Scan for the cell matching the given text and deliver its (x, y) coordinate at center. 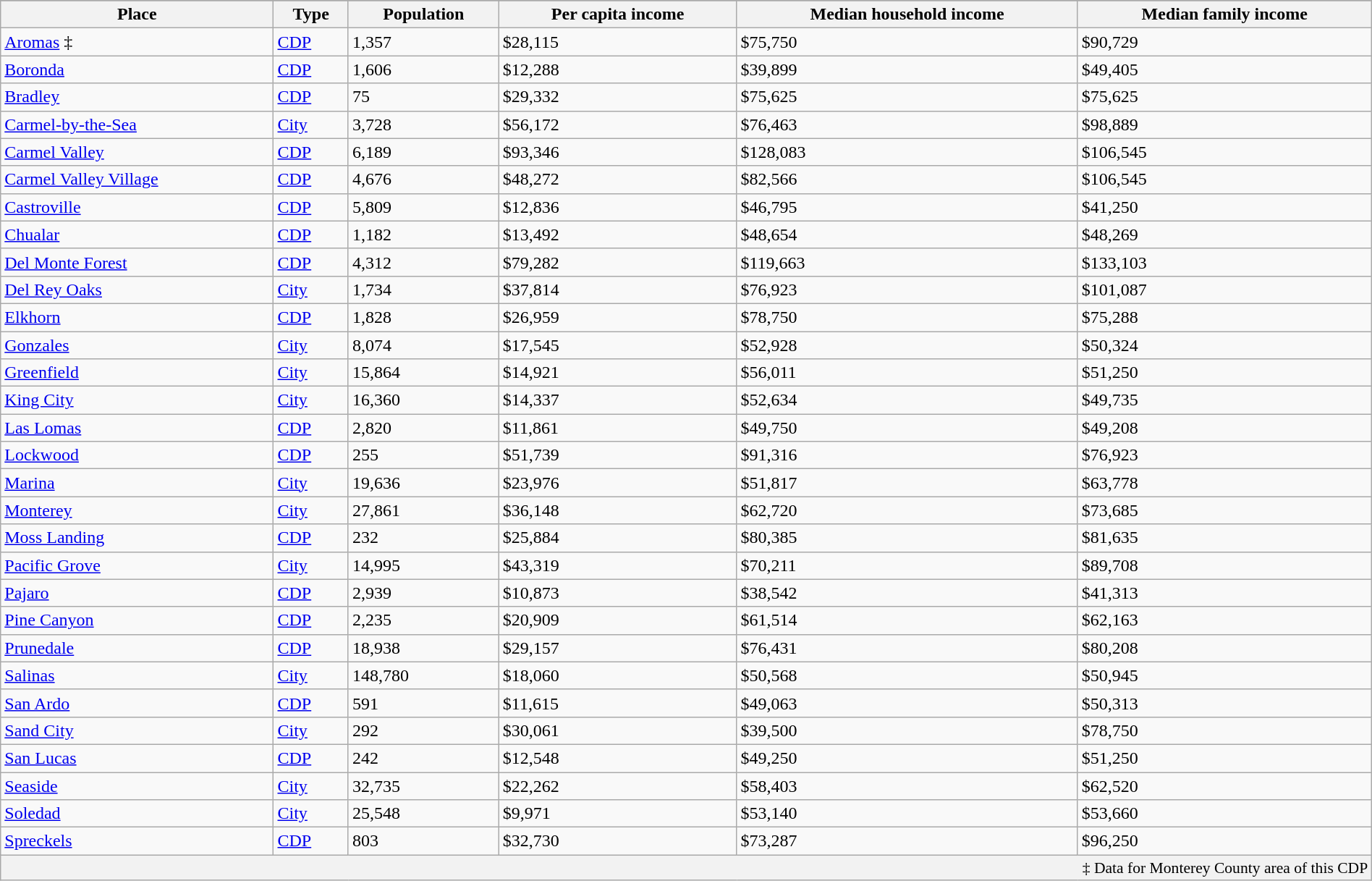
$43,319 (618, 565)
$36,148 (618, 510)
$25,884 (618, 538)
$98,889 (1224, 125)
San Ardo (137, 703)
$80,208 (1224, 648)
Seaside (137, 785)
$80,385 (907, 538)
$12,836 (618, 207)
Moss Landing (137, 538)
$46,795 (907, 207)
15,864 (423, 373)
292 (423, 730)
4,312 (423, 262)
$20,909 (618, 620)
$17,545 (618, 345)
Salinas (137, 675)
Lockwood (137, 455)
1,182 (423, 235)
$52,928 (907, 345)
$79,282 (618, 262)
2,235 (423, 620)
‡ Data for Monterey County area of this CDP (686, 868)
$29,157 (618, 648)
Type (311, 14)
232 (423, 538)
803 (423, 841)
1,606 (423, 69)
Per capita income (618, 14)
$62,520 (1224, 785)
$96,250 (1224, 841)
$93,346 (618, 152)
$76,431 (907, 648)
$12,548 (618, 758)
$48,269 (1224, 235)
$41,313 (1224, 593)
$39,899 (907, 69)
Elkhorn (137, 317)
$49,208 (1224, 428)
$26,959 (618, 317)
Spreckels (137, 841)
$76,463 (907, 125)
$75,750 (907, 42)
Place (137, 14)
Boronda (137, 69)
$39,500 (907, 730)
$101,087 (1224, 290)
$28,115 (618, 42)
1,357 (423, 42)
$128,083 (907, 152)
Pacific Grove (137, 565)
$41,250 (1224, 207)
$62,163 (1224, 620)
$61,514 (907, 620)
148,780 (423, 675)
San Lucas (137, 758)
$62,720 (907, 510)
25,548 (423, 814)
$51,739 (618, 455)
$90,729 (1224, 42)
14,995 (423, 565)
$73,287 (907, 841)
$48,654 (907, 235)
$14,337 (618, 400)
Bradley (137, 97)
Carmel-by-the-Sea (137, 125)
19,636 (423, 483)
$50,313 (1224, 703)
$52,634 (907, 400)
Greenfield (137, 373)
Median household income (907, 14)
$49,735 (1224, 400)
3,728 (423, 125)
$133,103 (1224, 262)
Soledad (137, 814)
Pajaro (137, 593)
Aromas ‡ (137, 42)
$22,262 (618, 785)
Pine Canyon (137, 620)
Gonzales (137, 345)
$70,211 (907, 565)
$13,492 (618, 235)
$75,288 (1224, 317)
5,809 (423, 207)
$9,971 (618, 814)
Prunedale (137, 648)
32,735 (423, 785)
Del Monte Forest (137, 262)
$49,250 (907, 758)
$50,568 (907, 675)
242 (423, 758)
$53,140 (907, 814)
$37,814 (618, 290)
2,939 (423, 593)
$91,316 (907, 455)
$29,332 (618, 97)
$49,405 (1224, 69)
$32,730 (618, 841)
75 (423, 97)
2,820 (423, 428)
$58,403 (907, 785)
$81,635 (1224, 538)
Median family income (1224, 14)
Carmel Valley (137, 152)
255 (423, 455)
$30,061 (618, 730)
$73,685 (1224, 510)
27,861 (423, 510)
$119,663 (907, 262)
$53,660 (1224, 814)
Las Lomas (137, 428)
Chualar (137, 235)
$14,921 (618, 373)
8,074 (423, 345)
18,938 (423, 648)
1,828 (423, 317)
$49,750 (907, 428)
$10,873 (618, 593)
$23,976 (618, 483)
16,360 (423, 400)
$56,172 (618, 125)
$49,063 (907, 703)
$11,861 (618, 428)
Castroville (137, 207)
$11,615 (618, 703)
Monterey (137, 510)
Del Rey Oaks (137, 290)
$82,566 (907, 180)
$50,945 (1224, 675)
Sand City (137, 730)
$56,011 (907, 373)
$89,708 (1224, 565)
King City (137, 400)
$63,778 (1224, 483)
Marina (137, 483)
1,734 (423, 290)
4,676 (423, 180)
$18,060 (618, 675)
$12,288 (618, 69)
$48,272 (618, 180)
6,189 (423, 152)
$50,324 (1224, 345)
591 (423, 703)
Population (423, 14)
$38,542 (907, 593)
$51,817 (907, 483)
Carmel Valley Village (137, 180)
